Pinpoint the cell where the given text exists, returning its [x, y] midpoint coordinate. 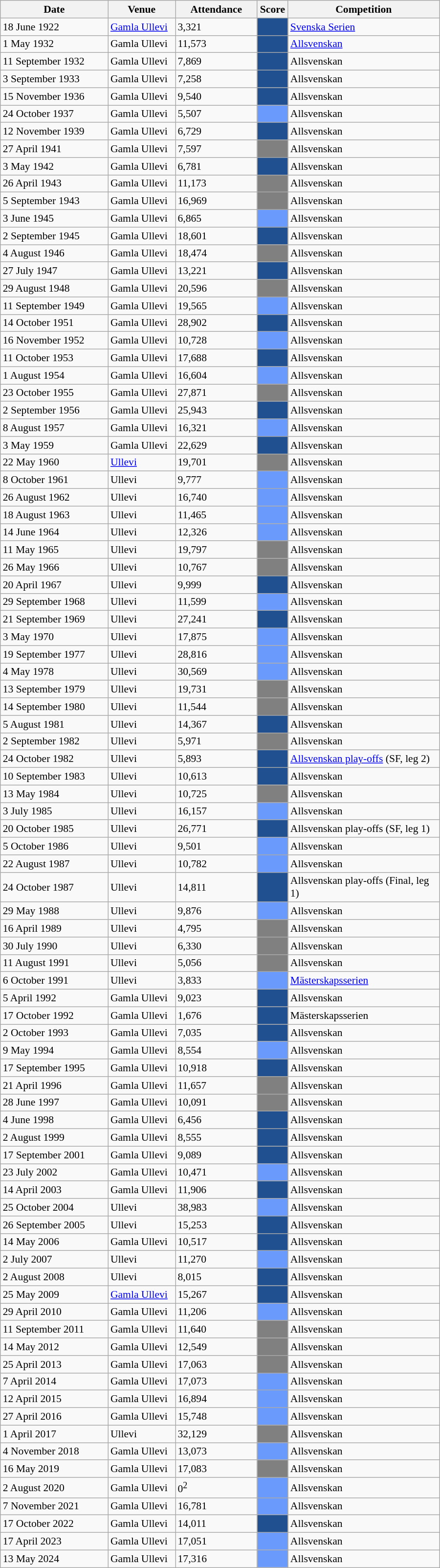
7,869 [216, 62]
3 July 1985 [54, 811]
5 August 1981 [54, 724]
14 May 2012 [54, 1347]
17,688 [216, 358]
17,051 [216, 1542]
11,657 [216, 1085]
18,601 [216, 236]
16,894 [216, 1399]
10,782 [216, 864]
11 September 1949 [54, 306]
4 June 1998 [54, 1120]
29 April 2010 [54, 1312]
9 May 1994 [54, 1051]
4 November 2018 [54, 1452]
25 May 2009 [54, 1294]
8,015 [216, 1277]
29 August 1948 [54, 288]
19,797 [216, 550]
18 June 1922 [54, 27]
9,089 [216, 1155]
3,321 [216, 27]
Attendance [216, 9]
30,569 [216, 672]
Allsvenskan play-offs (SF, leg 1) [364, 829]
1 May 1932 [54, 44]
16,604 [216, 375]
5 October 1986 [54, 846]
6,456 [216, 1120]
9,501 [216, 846]
8,554 [216, 1051]
27 April 1941 [54, 149]
27,871 [216, 393]
17,316 [216, 1559]
2 July 2007 [54, 1260]
8,555 [216, 1138]
Competition [364, 9]
12 November 1939 [54, 132]
28 June 1997 [54, 1103]
32,129 [216, 1434]
15,253 [216, 1225]
29 September 1968 [54, 602]
26,771 [216, 829]
27 April 2016 [54, 1417]
5 September 1943 [54, 201]
19,701 [216, 462]
11,206 [216, 1312]
5,893 [216, 759]
11 September 2011 [54, 1330]
7,035 [216, 1033]
8 August 1957 [54, 428]
2 September 1956 [54, 411]
23 October 1955 [54, 393]
16,157 [216, 811]
2 September 1945 [54, 236]
7,597 [216, 149]
12,549 [216, 1347]
10 September 1983 [54, 777]
1 April 2017 [54, 1434]
11,270 [216, 1260]
38,983 [216, 1207]
3,833 [216, 981]
Venue [142, 9]
9,777 [216, 480]
13,073 [216, 1452]
6,781 [216, 166]
3 June 1945 [54, 219]
17,875 [216, 637]
22 May 1960 [54, 462]
26 September 2005 [54, 1225]
19,565 [216, 306]
20,596 [216, 288]
2 August 1999 [54, 1138]
11 September 1932 [54, 62]
25 October 2004 [54, 1207]
Date [54, 9]
13,221 [216, 271]
6 October 1991 [54, 981]
15 November 1936 [54, 96]
14 May 2006 [54, 1242]
23 July 2002 [54, 1173]
17,063 [216, 1364]
5 April 1992 [54, 998]
30 July 1990 [54, 946]
16 April 1989 [54, 928]
5,056 [216, 963]
2 August 2020 [54, 1488]
11,544 [216, 707]
7 April 2014 [54, 1382]
8 October 1961 [54, 480]
7,258 [216, 79]
9,876 [216, 911]
4 May 1978 [54, 672]
6,729 [216, 132]
Allsvenskan play-offs (SF, leg 2) [364, 759]
22 August 1987 [54, 864]
10,613 [216, 777]
18 August 1963 [54, 515]
10,471 [216, 1173]
13 September 1979 [54, 690]
7 November 2021 [54, 1506]
16,969 [216, 201]
27,241 [216, 620]
14,011 [216, 1524]
5,507 [216, 114]
9,540 [216, 96]
24 October 1937 [54, 114]
13 May 1984 [54, 794]
3 May 1959 [54, 445]
Svenska Serien [364, 27]
25 April 2013 [54, 1364]
5,971 [216, 741]
14,811 [216, 887]
6,330 [216, 946]
16,321 [216, 428]
9,023 [216, 998]
12,326 [216, 532]
10,767 [216, 567]
14 June 1964 [54, 532]
26 May 1966 [54, 567]
26 April 1943 [54, 184]
4,795 [216, 928]
10,517 [216, 1242]
24 October 1982 [54, 759]
14 October 1951 [54, 323]
10,728 [216, 341]
17,073 [216, 1382]
3 May 1970 [54, 637]
1 August 1954 [54, 375]
13 May 2024 [54, 1559]
2 October 1993 [54, 1033]
6,865 [216, 219]
10,725 [216, 794]
10,918 [216, 1068]
14 September 1980 [54, 707]
21 April 1996 [54, 1085]
17,083 [216, 1469]
14,367 [216, 724]
12 April 2015 [54, 1399]
20 October 1985 [54, 829]
2 August 2008 [54, 1277]
3 September 1933 [54, 79]
11 August 1991 [54, 963]
1,676 [216, 1015]
11 May 1965 [54, 550]
28,902 [216, 323]
16 November 1952 [54, 341]
16,781 [216, 1506]
3 May 1942 [54, 166]
11,573 [216, 44]
15,748 [216, 1417]
16 May 2019 [54, 1469]
25,943 [216, 411]
29 May 1988 [54, 911]
11,599 [216, 602]
26 August 1962 [54, 498]
20 April 1967 [54, 585]
11,906 [216, 1190]
19 September 1977 [54, 654]
11,465 [216, 515]
17 October 2022 [54, 1524]
14 April 2003 [54, 1190]
21 September 1969 [54, 620]
17 October 1992 [54, 1015]
18,474 [216, 254]
27 July 1947 [54, 271]
10,091 [216, 1103]
15,267 [216, 1294]
17 April 2023 [54, 1542]
11 October 1953 [54, 358]
02 [216, 1488]
17 September 2001 [54, 1155]
11,173 [216, 184]
19,731 [216, 690]
16,740 [216, 498]
Score [273, 9]
17 September 1995 [54, 1068]
24 October 1987 [54, 887]
9,999 [216, 585]
11,640 [216, 1330]
Allsvenskan play-offs (Final, leg 1) [364, 887]
4 August 1946 [54, 254]
28,816 [216, 654]
22,629 [216, 445]
2 September 1982 [54, 741]
